Identify which cell holds the provided text, then report its (x, y) central coordinate. 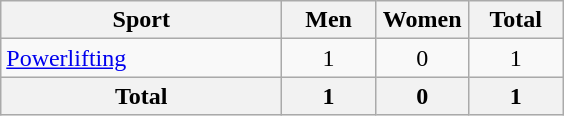
Men (329, 20)
Sport (142, 20)
Powerlifting (142, 58)
Women (422, 20)
